Return the (X, Y) coordinate for the center point of the cell that contains the specified text.  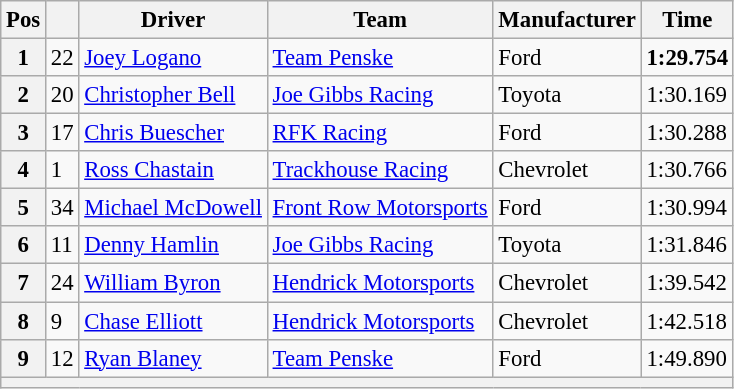
1:29.754 (687, 58)
Time (687, 20)
Ross Chastain (173, 170)
2 (24, 95)
12 (62, 358)
1:42.518 (687, 321)
5 (24, 208)
3 (24, 133)
4 (24, 170)
Joey Logano (173, 58)
34 (62, 208)
8 (24, 321)
Pos (24, 20)
Ryan Blaney (173, 358)
1:30.288 (687, 133)
1:49.890 (687, 358)
Driver (173, 20)
Chris Buescher (173, 133)
22 (62, 58)
17 (62, 133)
1:30.994 (687, 208)
7 (24, 283)
Chase Elliott (173, 321)
6 (24, 245)
1:30.169 (687, 95)
1:30.766 (687, 170)
1:39.542 (687, 283)
William Byron (173, 283)
Trackhouse Racing (380, 170)
Manufacturer (567, 20)
Front Row Motorsports (380, 208)
Team (380, 20)
Michael McDowell (173, 208)
1:31.846 (687, 245)
24 (62, 283)
11 (62, 245)
RFK Racing (380, 133)
20 (62, 95)
Christopher Bell (173, 95)
Denny Hamlin (173, 245)
